Provide the [x, y] coordinate of the cell's center where the given text is located.  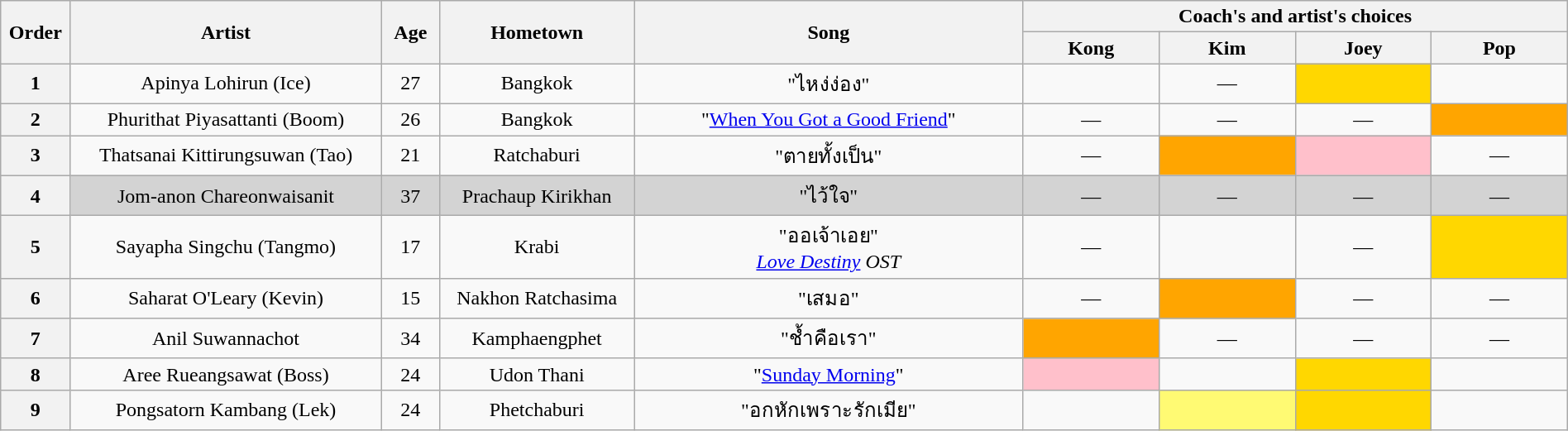
"ตายทั้งเป็น" [829, 156]
21 [410, 156]
Hometown [538, 32]
Prachaup Kirikhan [538, 195]
Jom-anon Chareonwaisanit [226, 195]
"Sunday Morning" [829, 374]
"ออเจ้าเอย" Love Destiny OST [829, 247]
"ช้ำคือเรา" [829, 339]
Nakhon Ratchasima [538, 298]
37 [410, 195]
2 [36, 119]
Krabi [538, 247]
15 [410, 298]
Kamphaengphet [538, 339]
"เสมอ" [829, 298]
Phetchaburi [538, 410]
Coach's and artist's choices [1295, 17]
"ไหง่ง่อง" [829, 84]
Song [829, 32]
Order [36, 32]
Apinya Lohirun (Ice) [226, 84]
1 [36, 84]
Age [410, 32]
6 [36, 298]
"ไว้ใจ" [829, 195]
Pop [1500, 48]
26 [410, 119]
3 [36, 156]
Anil Suwannachot [226, 339]
27 [410, 84]
Phurithat Piyasattanti (Boom) [226, 119]
Saharat O'Leary (Kevin) [226, 298]
34 [410, 339]
7 [36, 339]
Pongsatorn Kambang (Lek) [226, 410]
4 [36, 195]
Ratchaburi [538, 156]
5 [36, 247]
8 [36, 374]
Thatsanai Kittirungsuwan (Tao) [226, 156]
"อกหักเพราะรักเมีย" [829, 410]
Kong [1092, 48]
Sayapha Singchu (Tangmo) [226, 247]
Aree Rueangsawat (Boss) [226, 374]
Udon Thani [538, 374]
"When You Got a Good Friend" [829, 119]
Artist [226, 32]
9 [36, 410]
17 [410, 247]
Kim [1227, 48]
Joey [1363, 48]
